Find where the given text appears and provide that cell's center as [x, y] coordinate. 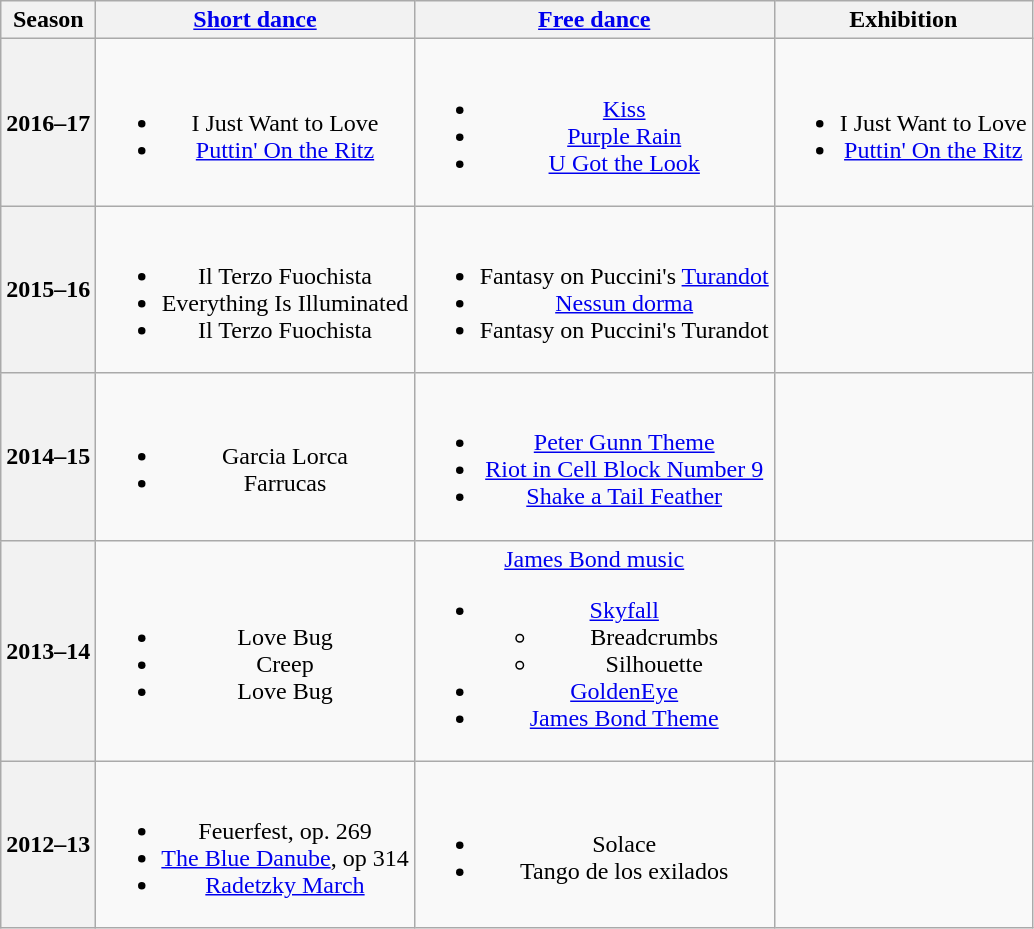
James Bond musicSkyfall BreadcrumbsSilhouetteGoldenEye James Bond Theme [594, 650]
Peter Gunn Theme Riot in Cell Block Number 9 Shake a Tail Feather [594, 456]
2013–14 [48, 650]
Solace Tango de los exilados [594, 844]
Season [48, 20]
Feuerfest, op. 269 The Blue Danube, op 314 Radetzky March [255, 844]
2014–15 [48, 456]
Il Terzo Fuochista Everything Is Illuminated Il Terzo Fuochista [255, 290]
2016–17 [48, 122]
Kiss Purple Rain U Got the Look [594, 122]
Exhibition [903, 20]
2015–16 [48, 290]
Fantasy on Puccini's Turandot Nessun dorma Fantasy on Puccini's Turandot [594, 290]
2012–13 [48, 844]
Free dance [594, 20]
Short dance [255, 20]
Garcia LorcaFarrucas [255, 456]
Love Bug Creep Love Bug [255, 650]
